Capture the cell that displays the provided text and extract its [x, y] central coordinate. 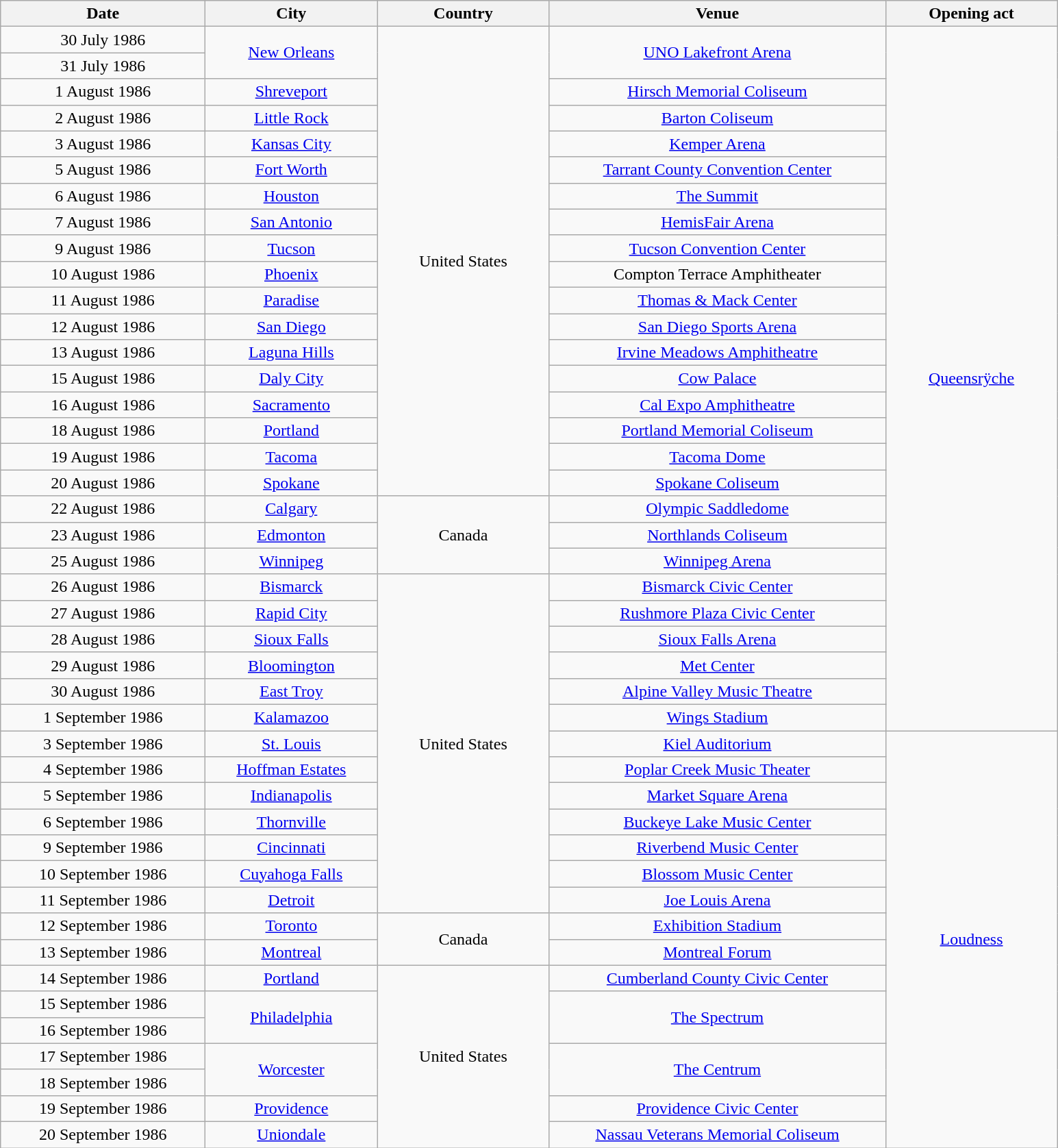
Fort Worth [292, 170]
Laguna Hills [292, 353]
Portland Memorial Coliseum [718, 431]
Sioux Falls [292, 639]
12 August 1986 [103, 327]
Paradise [292, 300]
14 September 1986 [103, 978]
5 August 1986 [103, 170]
2 August 1986 [103, 118]
Hoffman Estates [292, 770]
19 August 1986 [103, 457]
City [292, 14]
5 September 1986 [103, 796]
San Diego Sports Arena [718, 327]
St. Louis [292, 743]
Nassau Veterans Memorial Coliseum [718, 1134]
Winnipeg Arena [718, 561]
28 August 1986 [103, 639]
The Spectrum [718, 1017]
6 August 1986 [103, 196]
Country [463, 14]
Houston [292, 196]
Rapid City [292, 613]
20 September 1986 [103, 1134]
31 July 1986 [103, 66]
16 August 1986 [103, 405]
Loudness [971, 938]
7 August 1986 [103, 222]
17 September 1986 [103, 1056]
The Summit [718, 196]
Tucson [292, 248]
Irvine Meadows Amphitheatre [718, 353]
6 September 1986 [103, 822]
San Antonio [292, 222]
3 August 1986 [103, 144]
Providence [292, 1108]
Edmonton [292, 535]
Compton Terrace Amphitheater [718, 274]
18 August 1986 [103, 431]
26 August 1986 [103, 587]
Worcester [292, 1069]
9 September 1986 [103, 848]
Detroit [292, 900]
Northlands Coliseum [718, 535]
Cincinnati [292, 848]
East Troy [292, 691]
Philadelphia [292, 1017]
4 September 1986 [103, 770]
Kemper Arena [718, 144]
11 August 1986 [103, 300]
Montreal [292, 952]
Bismarck Civic Center [718, 587]
Bloomington [292, 665]
HemisFair Arena [718, 222]
Venue [718, 14]
12 September 1986 [103, 926]
Alpine Valley Music Theatre [718, 691]
Winnipeg [292, 561]
UNO Lakefront Arena [718, 53]
Tarrant County Convention Center [718, 170]
Cow Palace [718, 379]
Montreal Forum [718, 952]
Providence Civic Center [718, 1108]
Kansas City [292, 144]
Kalamazoo [292, 717]
Cal Expo Amphitheatre [718, 405]
Sacramento [292, 405]
Met Center [718, 665]
Thomas & Mack Center [718, 300]
Phoenix [292, 274]
Sioux Falls Arena [718, 639]
11 September 1986 [103, 900]
Little Rock [292, 118]
Rushmore Plaza Civic Center [718, 613]
Wings Stadium [718, 717]
Hirsch Memorial Coliseum [718, 92]
Poplar Creek Music Theater [718, 770]
20 August 1986 [103, 483]
3 September 1986 [103, 743]
Toronto [292, 926]
Joe Louis Arena [718, 900]
9 August 1986 [103, 248]
13 August 1986 [103, 353]
15 September 1986 [103, 1004]
27 August 1986 [103, 613]
Spokane [292, 483]
18 September 1986 [103, 1082]
Date [103, 14]
13 September 1986 [103, 952]
Olympic Saddledome [718, 509]
16 September 1986 [103, 1030]
Market Square Arena [718, 796]
The Centrum [718, 1069]
30 August 1986 [103, 691]
30 July 1986 [103, 40]
Barton Coliseum [718, 118]
Exhibition Stadium [718, 926]
1 September 1986 [103, 717]
19 September 1986 [103, 1108]
Tacoma [292, 457]
Blossom Music Center [718, 874]
23 August 1986 [103, 535]
New Orleans [292, 53]
Bismarck [292, 587]
Indianapolis [292, 796]
10 September 1986 [103, 874]
1 August 1986 [103, 92]
Uniondale [292, 1134]
Tacoma Dome [718, 457]
Kiel Auditorium [718, 743]
Buckeye Lake Music Center [718, 822]
10 August 1986 [103, 274]
Queensrÿche [971, 379]
29 August 1986 [103, 665]
Riverbend Music Center [718, 848]
25 August 1986 [103, 561]
Cumberland County Civic Center [718, 978]
Cuyahoga Falls [292, 874]
Spokane Coliseum [718, 483]
Calgary [292, 509]
22 August 1986 [103, 509]
Daly City [292, 379]
Shreveport [292, 92]
Thornville [292, 822]
San Diego [292, 327]
15 August 1986 [103, 379]
Opening act [971, 14]
Tucson Convention Center [718, 248]
